Extract the [X, Y] coordinate from the center of the cell holding the provided text.  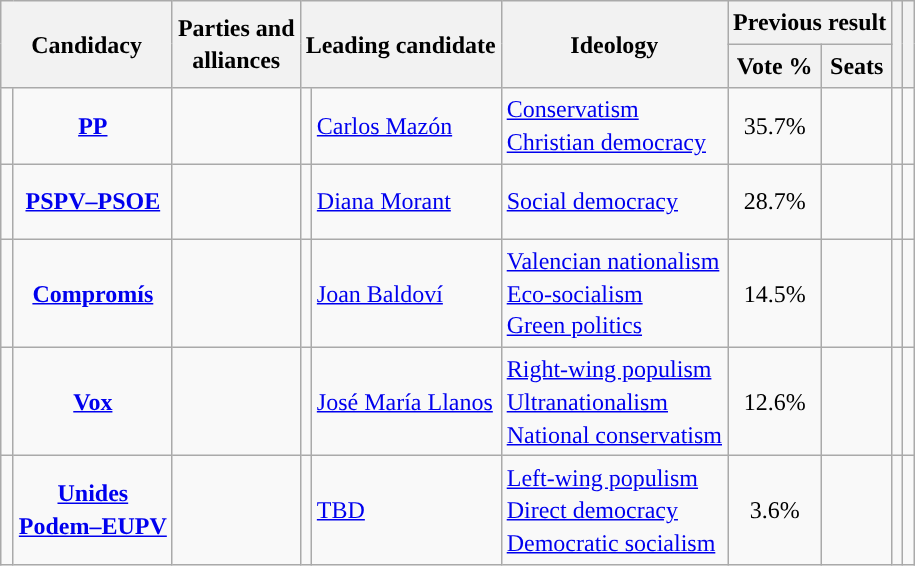
Valencian nationalismEco-socialismGreen politics [614, 293]
Joan Baldoví [406, 293]
TBD [406, 510]
Vox [92, 402]
ConservatismChristian democracy [614, 126]
Carlos Mazón [406, 126]
Parties andalliances [236, 44]
Seats [857, 66]
Diana Morant [406, 202]
Leading candidate [400, 44]
UnidesPodem–EUPV [92, 510]
Social democracy [614, 202]
Compromís [92, 293]
PSPV–PSOE [92, 202]
José María Llanos [406, 402]
Vote % [775, 66]
14.5% [775, 293]
PP [92, 126]
3.6% [775, 510]
12.6% [775, 402]
Right-wing populismUltranationalismNational conservatism [614, 402]
35.7% [775, 126]
Left-wing populismDirect democracyDemocratic socialism [614, 510]
Ideology [614, 44]
Previous result [810, 22]
Candidacy [87, 44]
28.7% [775, 202]
